Locate the cell with the specified text and output its [X, Y] center coordinate. 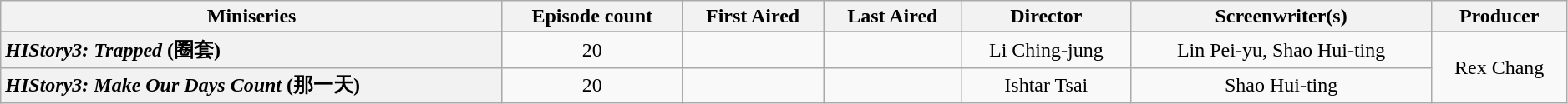
Last Aired [892, 17]
Ishtar Tsai [1046, 85]
Episode count [591, 17]
Rex Chang [1499, 68]
First Aired [753, 17]
HIStory3: Make Our Days Count (那一天) [252, 85]
Producer [1499, 17]
HIStory3: Trapped (圈套) [252, 50]
Li Ching-jung [1046, 50]
Miniseries [252, 17]
Screenwriter(s) [1281, 17]
Director [1046, 17]
Lin Pei-yu, Shao Hui-ting [1281, 50]
Shao Hui-ting [1281, 85]
